Capture the cell that displays the provided text and extract its [X, Y] central coordinate. 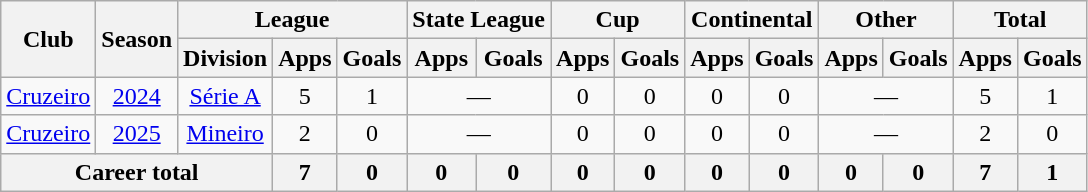
State League [479, 20]
Mineiro [226, 134]
Cup [618, 20]
Career total [137, 172]
Continental [752, 20]
Club [48, 39]
Série A [226, 96]
Total [1020, 20]
League [292, 20]
2024 [137, 96]
Other [886, 20]
Season [137, 39]
2025 [137, 134]
Division [226, 58]
